Extract the (x, y) coordinate from the center of the cell holding the provided text.  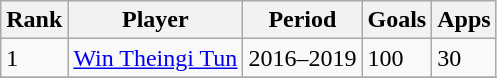
100 (397, 58)
Player (156, 20)
30 (464, 58)
Rank (34, 20)
Period (302, 20)
2016–2019 (302, 58)
Goals (397, 20)
Apps (464, 20)
1 (34, 58)
Win Theingi Tun (156, 58)
